Identify which cell holds the provided text, then report its (x, y) central coordinate. 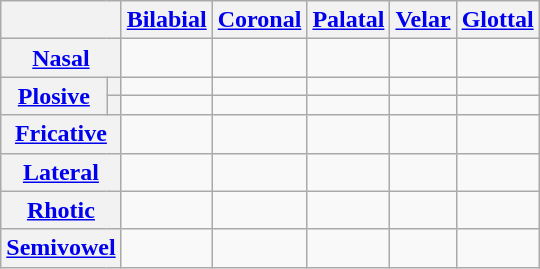
Palatal (348, 20)
Velar (423, 20)
Fricative (61, 134)
Semivowel (61, 248)
Nasal (61, 58)
Plosive (54, 96)
Bilabial (166, 20)
Rhotic (61, 210)
Lateral (61, 172)
Coronal (260, 20)
Glottal (498, 20)
